Scan for the cell matching the given text and deliver its [x, y] coordinate at center. 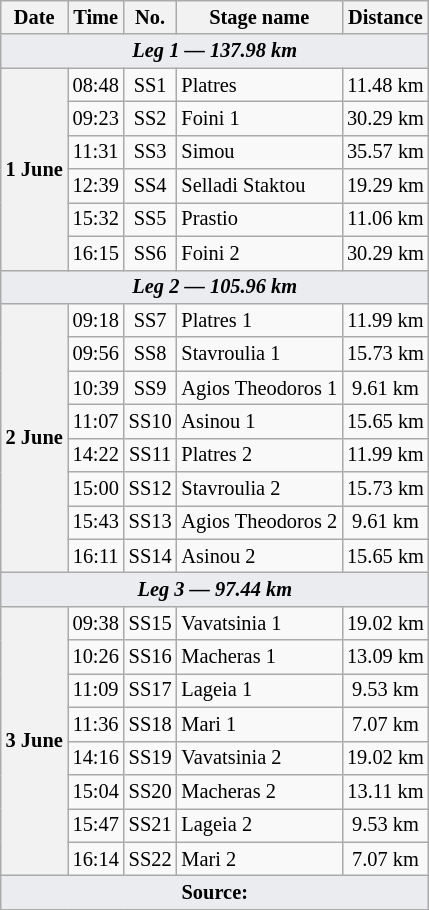
SS22 [150, 859]
SS6 [150, 253]
Distance [386, 17]
Lageia 2 [259, 825]
10:39 [96, 388]
09:18 [96, 320]
Leg 1 — 137.98 km [215, 51]
SS16 [150, 657]
Selladi Staktou [259, 186]
09:23 [96, 118]
13.09 km [386, 657]
Platres [259, 85]
Platres 2 [259, 455]
08:48 [96, 85]
15:04 [96, 791]
12:39 [96, 186]
SS15 [150, 623]
SS5 [150, 219]
Foini 1 [259, 118]
16:14 [96, 859]
15:43 [96, 522]
Macheras 2 [259, 791]
Lageia 1 [259, 690]
3 June [34, 740]
SS10 [150, 421]
11:31 [96, 152]
Asinou 1 [259, 421]
13.11 km [386, 791]
Agios Theodoros 1 [259, 388]
Prastio [259, 219]
11:07 [96, 421]
Macheras 1 [259, 657]
Source: [215, 892]
Platres 1 [259, 320]
15:32 [96, 219]
SS12 [150, 489]
Agios Theodoros 2 [259, 522]
Time [96, 17]
11:09 [96, 690]
16:11 [96, 556]
Stage name [259, 17]
SS3 [150, 152]
SS18 [150, 724]
Vavatsinia 2 [259, 758]
11.06 km [386, 219]
11.48 km [386, 85]
09:38 [96, 623]
15:00 [96, 489]
SS7 [150, 320]
1 June [34, 169]
Stavroulia 1 [259, 354]
SS9 [150, 388]
SS2 [150, 118]
Date [34, 17]
SS20 [150, 791]
SS4 [150, 186]
Vavatsinia 1 [259, 623]
10:26 [96, 657]
Leg 2 — 105.96 km [215, 287]
SS21 [150, 825]
SS11 [150, 455]
16:15 [96, 253]
SS17 [150, 690]
09:56 [96, 354]
14:16 [96, 758]
SS13 [150, 522]
SS1 [150, 85]
Asinou 2 [259, 556]
35.57 km [386, 152]
Mari 1 [259, 724]
Simou [259, 152]
SS8 [150, 354]
Foini 2 [259, 253]
14:22 [96, 455]
11:36 [96, 724]
15:47 [96, 825]
SS14 [150, 556]
19.29 km [386, 186]
Mari 2 [259, 859]
No. [150, 17]
2 June [34, 438]
Leg 3 — 97.44 km [215, 589]
SS19 [150, 758]
Stavroulia 2 [259, 489]
